Search for the cell housing the specified text and yield its (X, Y) center coordinate. 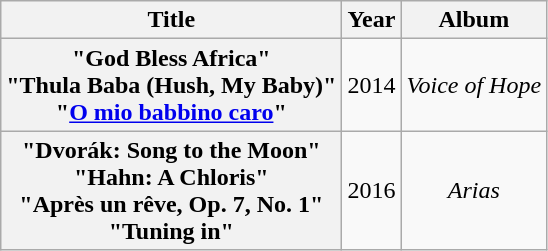
Arias (474, 190)
"Dvorák: Song to the Moon""Hahn: A Chloris""Après un rêve, Op. 7, No. 1""Tuning in" (172, 190)
Album (474, 20)
"God Bless Africa""Thula Baba (Hush, My Baby)""O mio babbino caro" (172, 85)
Year (372, 20)
2014 (372, 85)
Voice of Hope (474, 85)
2016 (372, 190)
Title (172, 20)
